Find where the given text appears and provide that cell's center as (x, y) coordinate. 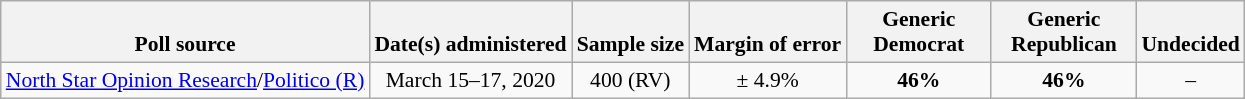
400 (RV) (630, 80)
Poll source (186, 32)
Generic Democrat (918, 32)
± 4.9% (768, 80)
Margin of error (768, 32)
North Star Opinion Research/Politico (R) (186, 80)
– (1190, 80)
Date(s) administered (470, 32)
Sample size (630, 32)
Generic Republican (1064, 32)
March 15–17, 2020 (470, 80)
Undecided (1190, 32)
